From the cell containing the given text, extract its center point as (X, Y) coordinate. 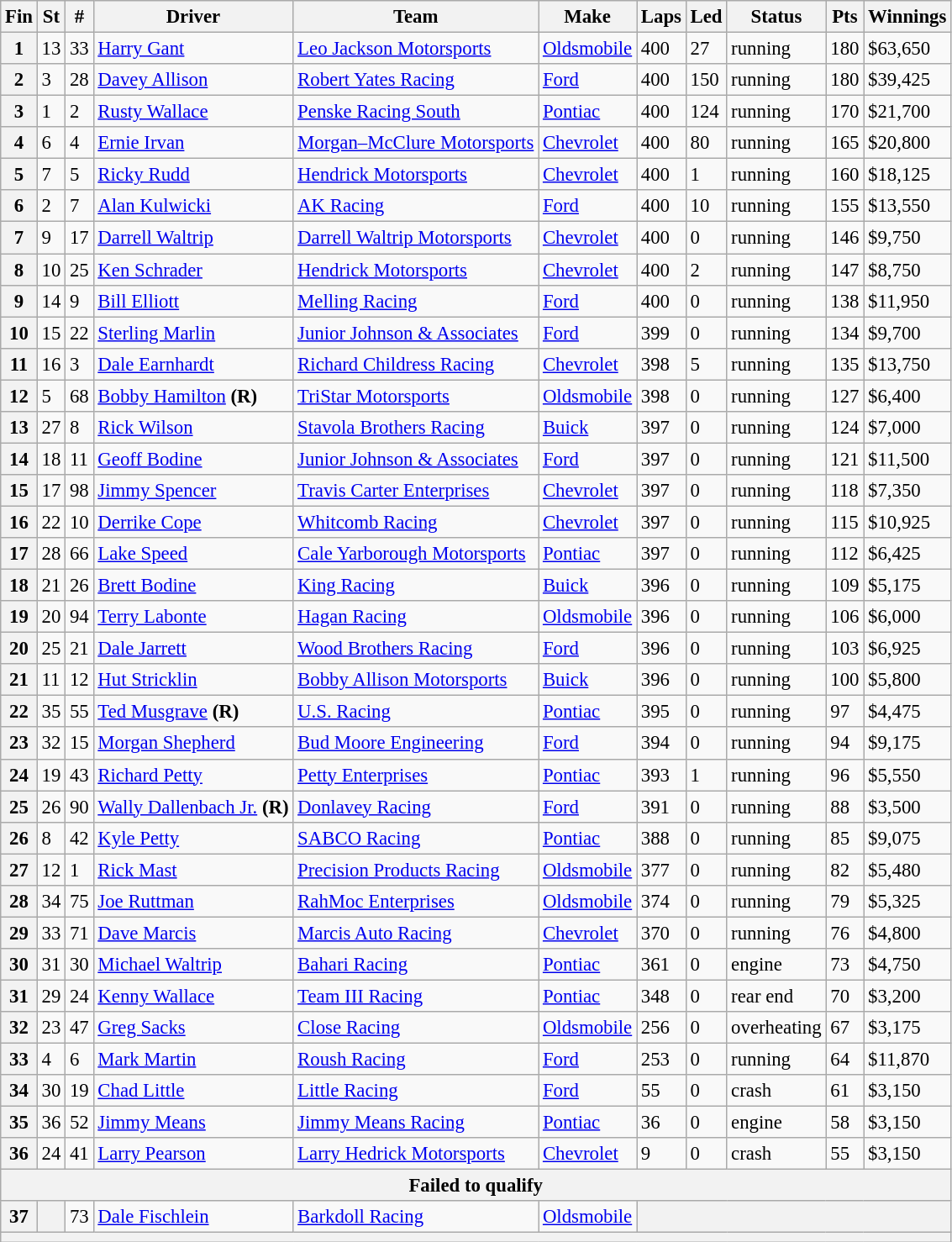
118 (845, 491)
112 (845, 554)
Driver (193, 17)
Morgan Shepherd (193, 744)
$6,400 (907, 396)
Dale Fischlein (193, 1218)
$6,000 (907, 617)
361 (662, 965)
155 (845, 206)
$39,425 (907, 80)
253 (662, 1060)
41 (79, 1154)
$4,800 (907, 933)
70 (845, 996)
$7,350 (907, 491)
Rick Wilson (193, 428)
146 (845, 238)
Derrike Cope (193, 522)
Leo Jackson Motorsports (416, 49)
$3,500 (907, 807)
Laps (662, 17)
$21,700 (907, 112)
Chad Little (193, 1091)
Precision Products Racing (416, 870)
Richard Childress Racing (416, 364)
80 (706, 143)
Lake Speed (193, 554)
Robert Yates Racing (416, 80)
138 (845, 301)
$8,750 (907, 270)
$11,500 (907, 459)
TriStar Motorsports (416, 396)
82 (845, 870)
Whitcomb Racing (416, 522)
Jimmy Means Racing (416, 1123)
Winnings (907, 17)
Larry Hedrick Motorsports (416, 1154)
U.S. Racing (416, 712)
Richard Petty (193, 775)
overheating (776, 1028)
67 (845, 1028)
RahMoc Enterprises (416, 902)
Darrell Waltrip Motorsports (416, 238)
61 (845, 1091)
Petty Enterprises (416, 775)
395 (662, 712)
Harry Gant (193, 49)
# (79, 17)
$6,925 (907, 649)
170 (845, 112)
Fin (19, 17)
109 (845, 586)
Wood Brothers Racing (416, 649)
66 (79, 554)
$13,750 (907, 364)
76 (845, 933)
Davey Allison (193, 80)
Barkdoll Racing (416, 1218)
115 (845, 522)
Cale Yarborough Motorsports (416, 554)
$11,950 (907, 301)
103 (845, 649)
$9,175 (907, 744)
Bud Moore Engineering (416, 744)
$9,075 (907, 838)
$20,800 (907, 143)
Bobby Allison Motorsports (416, 680)
37 (19, 1218)
47 (79, 1028)
Geoff Bodine (193, 459)
42 (79, 838)
Dale Jarrett (193, 649)
$5,550 (907, 775)
SABCO Racing (416, 838)
88 (845, 807)
Marcis Auto Racing (416, 933)
Terry Labonte (193, 617)
$4,475 (907, 712)
147 (845, 270)
64 (845, 1060)
Sterling Marlin (193, 333)
58 (845, 1123)
$4,750 (907, 965)
Hut Stricklin (193, 680)
150 (706, 80)
$63,650 (907, 49)
$5,800 (907, 680)
Larry Pearson (193, 1154)
96 (845, 775)
377 (662, 870)
Darrell Waltrip (193, 238)
$6,425 (907, 554)
370 (662, 933)
Joe Ruttman (193, 902)
rear end (776, 996)
388 (662, 838)
Jimmy Means (193, 1123)
$3,175 (907, 1028)
Ricky Rudd (193, 175)
Pts (845, 17)
Hagan Racing (416, 617)
165 (845, 143)
256 (662, 1028)
Melling Racing (416, 301)
Penske Racing South (416, 112)
$7,000 (907, 428)
98 (79, 491)
Greg Sacks (193, 1028)
Team III Racing (416, 996)
Make (588, 17)
Rick Mast (193, 870)
Ernie Irvan (193, 143)
90 (79, 807)
97 (845, 712)
Bahari Racing (416, 965)
100 (845, 680)
85 (845, 838)
Rusty Wallace (193, 112)
$10,925 (907, 522)
Stavola Brothers Racing (416, 428)
348 (662, 996)
79 (845, 902)
$5,325 (907, 902)
$3,200 (907, 996)
106 (845, 617)
Status (776, 17)
160 (845, 175)
Ted Musgrave (R) (193, 712)
Kyle Petty (193, 838)
135 (845, 364)
Jimmy Spencer (193, 491)
St (50, 17)
52 (79, 1123)
Close Racing (416, 1028)
71 (79, 933)
Donlavey Racing (416, 807)
Ken Schrader (193, 270)
$5,480 (907, 870)
Michael Waltrip (193, 965)
121 (845, 459)
$11,870 (907, 1060)
$5,175 (907, 586)
399 (662, 333)
Kenny Wallace (193, 996)
Wally Dallenbach Jr. (R) (193, 807)
Brett Bodine (193, 586)
$13,550 (907, 206)
Little Racing (416, 1091)
Dale Earnhardt (193, 364)
AK Racing (416, 206)
Led (706, 17)
Roush Racing (416, 1060)
Alan Kulwicki (193, 206)
394 (662, 744)
393 (662, 775)
68 (79, 396)
43 (79, 775)
391 (662, 807)
Bobby Hamilton (R) (193, 396)
Bill Elliott (193, 301)
$9,750 (907, 238)
$9,700 (907, 333)
374 (662, 902)
Failed to qualify (476, 1186)
127 (845, 396)
Travis Carter Enterprises (416, 491)
$18,125 (907, 175)
Team (416, 17)
Mark Martin (193, 1060)
134 (845, 333)
King Racing (416, 586)
75 (79, 902)
Dave Marcis (193, 933)
Morgan–McClure Motorsports (416, 143)
